Extract the [X, Y] coordinate from the center of the cell holding the provided text.  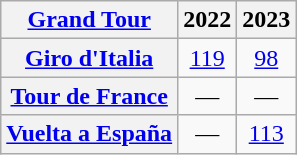
Vuelta a España [90, 134]
98 [266, 58]
Giro d'Italia [90, 58]
2023 [266, 20]
2022 [208, 20]
113 [266, 134]
Tour de France [90, 96]
119 [208, 58]
Grand Tour [90, 20]
